Return (x, y) of the center of cell containing provided text 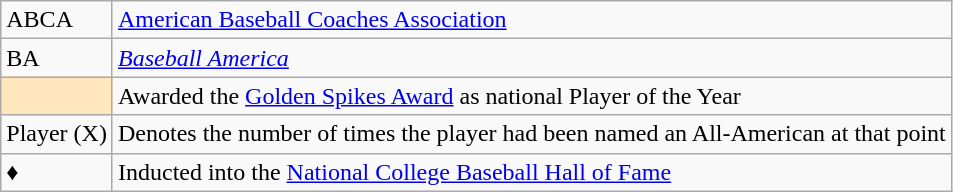
Denotes the number of times the player had been named an All-American at that point (532, 134)
♦ (57, 172)
Player (X) (57, 134)
Baseball America (532, 58)
BA (57, 58)
American Baseball Coaches Association (532, 20)
Inducted into the National College Baseball Hall of Fame (532, 172)
ABCA (57, 20)
Awarded the Golden Spikes Award as national Player of the Year (532, 96)
